Extract the [x, y] coordinate from the center of the cell holding the provided text.  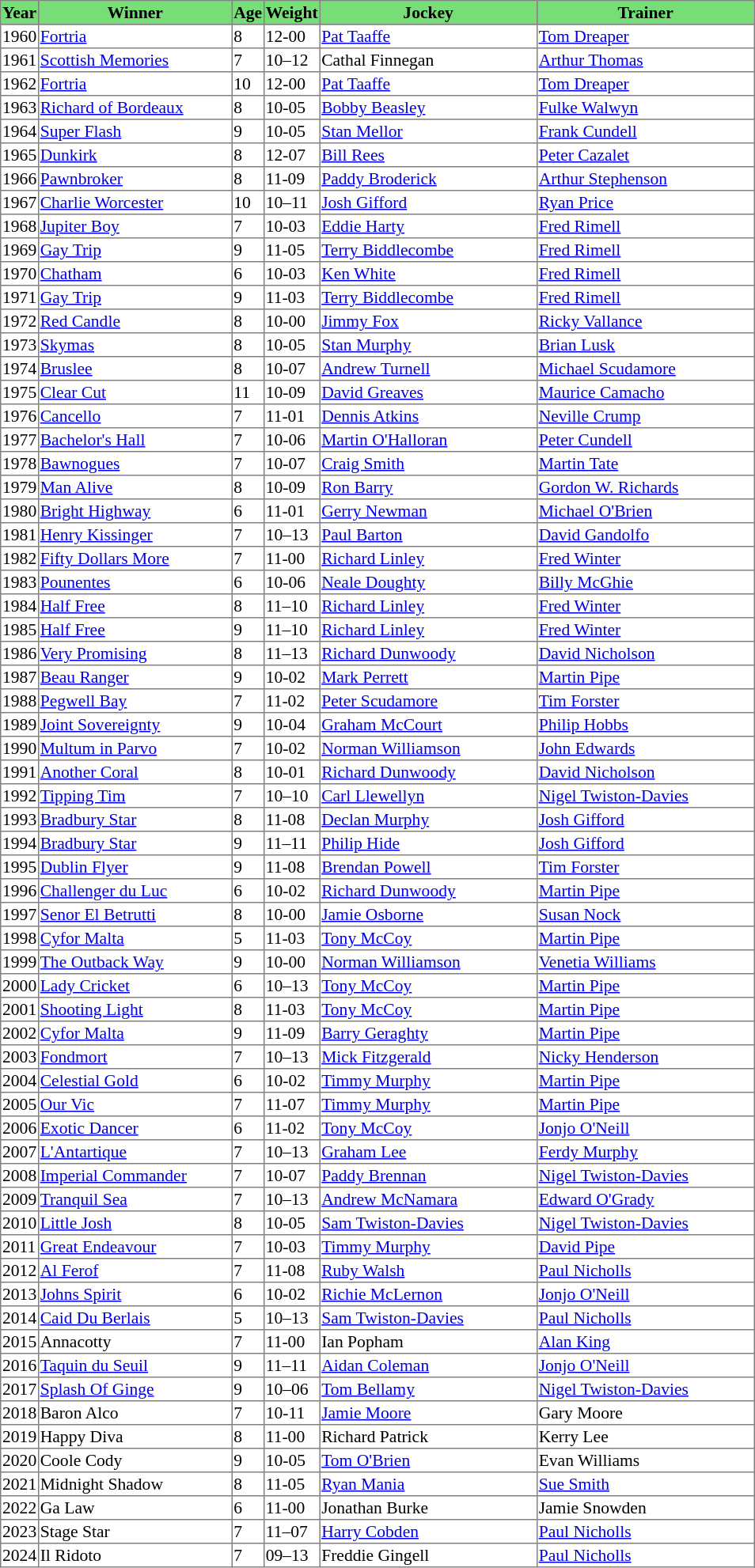
Tom Bellamy [428, 1389]
Ryan Mania [428, 1484]
2018 [20, 1413]
Caid Du Berlais [135, 1318]
Annacotty [135, 1342]
1982 [20, 559]
1970 [20, 274]
1992 [20, 796]
Ryan Price [645, 203]
Scottish Memories [135, 60]
Dublin Flyer [135, 867]
Another Coral [135, 772]
Richard Patrick [428, 1437]
Paddy Brennan [428, 1176]
1961 [20, 60]
12-07 [291, 155]
1996 [20, 891]
Stan Mellor [428, 131]
Charlie Worcester [135, 203]
1993 [20, 820]
11-07 [291, 1104]
Il Ridoto [135, 1555]
Midnight Shadow [135, 1484]
Philip Hide [428, 843]
Mark Perrett [428, 677]
Barry Geraghty [428, 1033]
Richard of Bordeaux [135, 108]
1990 [20, 748]
Splash Of Ginge [135, 1389]
2006 [20, 1128]
2023 [20, 1532]
Nicky Henderson [645, 1057]
Kerry Lee [645, 1437]
Carl Llewellyn [428, 796]
Declan Murphy [428, 820]
Graham McCourt [428, 725]
Edward O'Grady [645, 1199]
Ga Law [135, 1508]
1988 [20, 701]
1983 [20, 582]
Freddie Gingell [428, 1555]
11–13 [291, 653]
Senor El Betrutti [135, 915]
Jamie Snowden [645, 1508]
Fondmort [135, 1057]
Susan Nock [645, 915]
Jimmy Fox [428, 321]
Year [20, 13]
2003 [20, 1057]
Maurice Camacho [645, 392]
2001 [20, 1009]
Neville Crump [645, 416]
1986 [20, 653]
Mick Fitzgerald [428, 1057]
1965 [20, 155]
Ruby Walsh [428, 1271]
1968 [20, 226]
Dennis Atkins [428, 416]
2017 [20, 1389]
Multum in Parvo [135, 748]
Ian Popham [428, 1342]
Coole Cody [135, 1460]
Happy Diva [135, 1437]
Philip Hobbs [645, 725]
10–11 [291, 203]
2012 [20, 1271]
Ricky Vallance [645, 321]
Stage Star [135, 1532]
Brendan Powell [428, 867]
Jockey [428, 13]
1999 [20, 962]
Arthur Thomas [645, 60]
Jamie Moore [428, 1413]
2000 [20, 986]
Ron Barry [428, 487]
Bright Highway [135, 511]
Al Ferof [135, 1271]
10-04 [291, 725]
Imperial Commander [135, 1176]
2010 [20, 1223]
1991 [20, 772]
Harry Cobden [428, 1532]
Pawnbroker [135, 179]
Arthur Stephenson [645, 179]
Ken White [428, 274]
Super Flash [135, 131]
1981 [20, 535]
The Outback Way [135, 962]
Bawnogues [135, 464]
David Gandolfo [645, 535]
Baron Alco [135, 1413]
Graham Lee [428, 1152]
2002 [20, 1033]
Paul Barton [428, 535]
Henry Kissinger [135, 535]
10-01 [291, 772]
Michael O'Brien [645, 511]
Shooting Light [135, 1009]
Paddy Broderick [428, 179]
Trainer [645, 13]
1998 [20, 938]
Alan King [645, 1342]
Great Endeavour [135, 1247]
Fifty Dollars More [135, 559]
Eddie Harty [428, 226]
1984 [20, 606]
Tipping Tim [135, 796]
Celestial Gold [135, 1081]
1985 [20, 630]
Jamie Osborne [428, 915]
Beau Ranger [135, 677]
Martin Tate [645, 464]
Gordon W. Richards [645, 487]
Tranquil Sea [135, 1199]
2019 [20, 1437]
Andrew McNamara [428, 1199]
2020 [20, 1460]
2021 [20, 1484]
Gary Moore [645, 1413]
10–10 [291, 796]
1972 [20, 321]
Fulke Walwyn [645, 108]
Neale Doughty [428, 582]
Richie McLernon [428, 1294]
1975 [20, 392]
Pounentes [135, 582]
09–13 [291, 1555]
2013 [20, 1294]
Evan Williams [645, 1460]
Frank Cundell [645, 131]
Joint Sovereignty [135, 725]
2011 [20, 1247]
Bobby Beasley [428, 108]
1974 [20, 369]
Sue Smith [645, 1484]
L'Antartique [135, 1152]
1979 [20, 487]
Ferdy Murphy [645, 1152]
1971 [20, 297]
Red Candle [135, 321]
Weight [291, 13]
Dunkirk [135, 155]
1997 [20, 915]
Jupiter Boy [135, 226]
Challenger du Luc [135, 891]
Peter Cundell [645, 440]
Aidan Coleman [428, 1365]
1980 [20, 511]
Andrew Turnell [428, 369]
Peter Scudamore [428, 701]
Winner [135, 13]
2004 [20, 1081]
Clear Cut [135, 392]
Pegwell Bay [135, 701]
1963 [20, 108]
Johns Spirit [135, 1294]
Age [248, 13]
2015 [20, 1342]
Man Alive [135, 487]
2009 [20, 1199]
10–06 [291, 1389]
1964 [20, 131]
11 [248, 392]
Chatham [135, 274]
Stan Murphy [428, 345]
Cathal Finnegan [428, 60]
2007 [20, 1152]
11–07 [291, 1532]
1962 [20, 84]
2005 [20, 1104]
Very Promising [135, 653]
1960 [20, 36]
2016 [20, 1365]
1994 [20, 843]
Michael Scudamore [645, 369]
2008 [20, 1176]
1966 [20, 179]
1978 [20, 464]
Tom O'Brien [428, 1460]
David Pipe [645, 1247]
Little Josh [135, 1223]
Venetia Williams [645, 962]
Gerry Newman [428, 511]
Jonathan Burke [428, 1508]
Exotic Dancer [135, 1128]
1977 [20, 440]
Our Vic [135, 1104]
1969 [20, 250]
Bill Rees [428, 155]
2022 [20, 1508]
1967 [20, 203]
1976 [20, 416]
Martin O'Halloran [428, 440]
1995 [20, 867]
2024 [20, 1555]
Bachelor's Hall [135, 440]
10–12 [291, 60]
John Edwards [645, 748]
Billy McGhie [645, 582]
Lady Cricket [135, 986]
1987 [20, 677]
1989 [20, 725]
Peter Cazalet [645, 155]
1973 [20, 345]
Bruslee [135, 369]
Skymas [135, 345]
Brian Lusk [645, 345]
10-11 [291, 1413]
Cancello [135, 416]
2014 [20, 1318]
Craig Smith [428, 464]
David Greaves [428, 392]
Taquin du Seuil [135, 1365]
